Provide the [X, Y] coordinate of the cell's center where the given text is located.  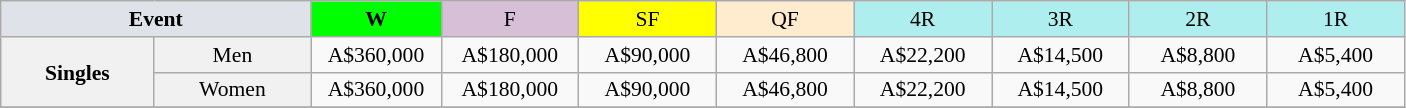
Women [232, 90]
3R [1061, 19]
Singles [78, 72]
Men [232, 55]
1R [1336, 19]
F [510, 19]
W [376, 19]
QF [785, 19]
4R [923, 19]
2R [1198, 19]
SF [648, 19]
Event [156, 19]
